Detect which cell encompasses the target text, then output its (X, Y) center coordinate. 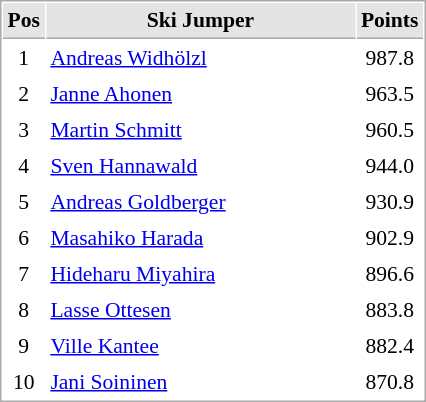
3 (24, 129)
896.6 (390, 273)
Ville Kantee (200, 345)
9 (24, 345)
Lasse Ottesen (200, 309)
Pos (24, 21)
2 (24, 93)
Andreas Goldberger (200, 201)
Masahiko Harada (200, 237)
987.8 (390, 57)
4 (24, 165)
10 (24, 381)
Points (390, 21)
944.0 (390, 165)
963.5 (390, 93)
1 (24, 57)
930.9 (390, 201)
882.4 (390, 345)
Andreas Widhölzl (200, 57)
Sven Hannawald (200, 165)
5 (24, 201)
6 (24, 237)
960.5 (390, 129)
902.9 (390, 237)
Jani Soininen (200, 381)
7 (24, 273)
870.8 (390, 381)
8 (24, 309)
Janne Ahonen (200, 93)
883.8 (390, 309)
Ski Jumper (200, 21)
Hideharu Miyahira (200, 273)
Martin Schmitt (200, 129)
